Pinpoint the cell where the given text exists, returning its (X, Y) midpoint coordinate. 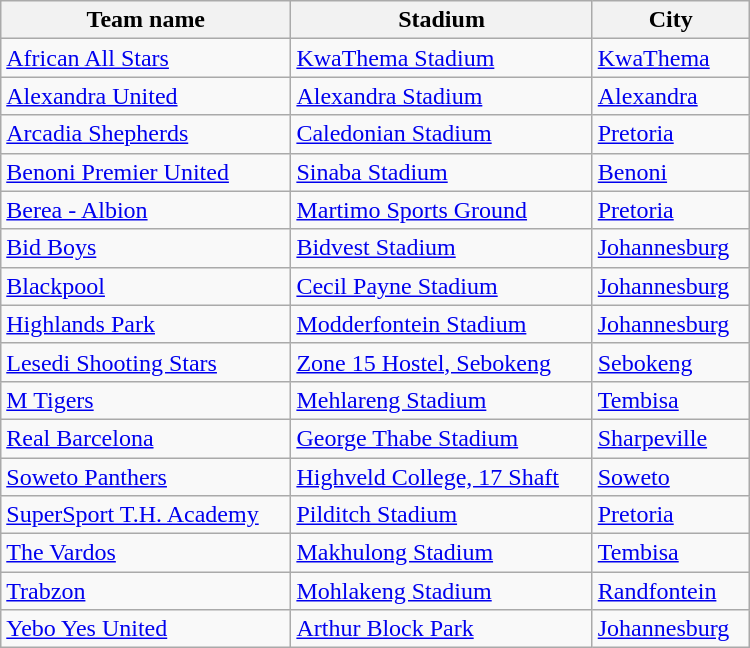
KwaThema Stadium (442, 58)
Alexandra United (146, 96)
Bid Boys (146, 248)
Caledonian Stadium (442, 134)
Benoni (670, 172)
Soweto (670, 477)
Alexandra (670, 96)
African All Stars (146, 58)
Mohlakeng Stadium (442, 591)
Arcadia Shepherds (146, 134)
Zone 15 Hostel, Sebokeng (442, 362)
Soweto Panthers (146, 477)
Makhulong Stadium (442, 553)
Stadium (442, 20)
M Tigers (146, 400)
Trabzon (146, 591)
Modderfontein Stadium (442, 324)
Arthur Block Park (442, 629)
Real Barcelona (146, 438)
Sebokeng (670, 362)
George Thabe Stadium (442, 438)
Lesedi Shooting Stars (146, 362)
Benoni Premier United (146, 172)
Pilditch Stadium (442, 515)
Randfontein (670, 591)
Highveld College, 17 Shaft (442, 477)
SuperSport T.H. Academy (146, 515)
Alexandra Stadium (442, 96)
Highlands Park (146, 324)
Sinaba Stadium (442, 172)
Bidvest Stadium (442, 248)
The Vardos (146, 553)
Blackpool (146, 286)
Sharpeville (670, 438)
Cecil Payne Stadium (442, 286)
Mehlareng Stadium (442, 400)
Yebo Yes United (146, 629)
Team name (146, 20)
City (670, 20)
KwaThema (670, 58)
Martimo Sports Ground (442, 210)
Berea - Albion (146, 210)
